Return [x, y] of the center of cell containing provided text 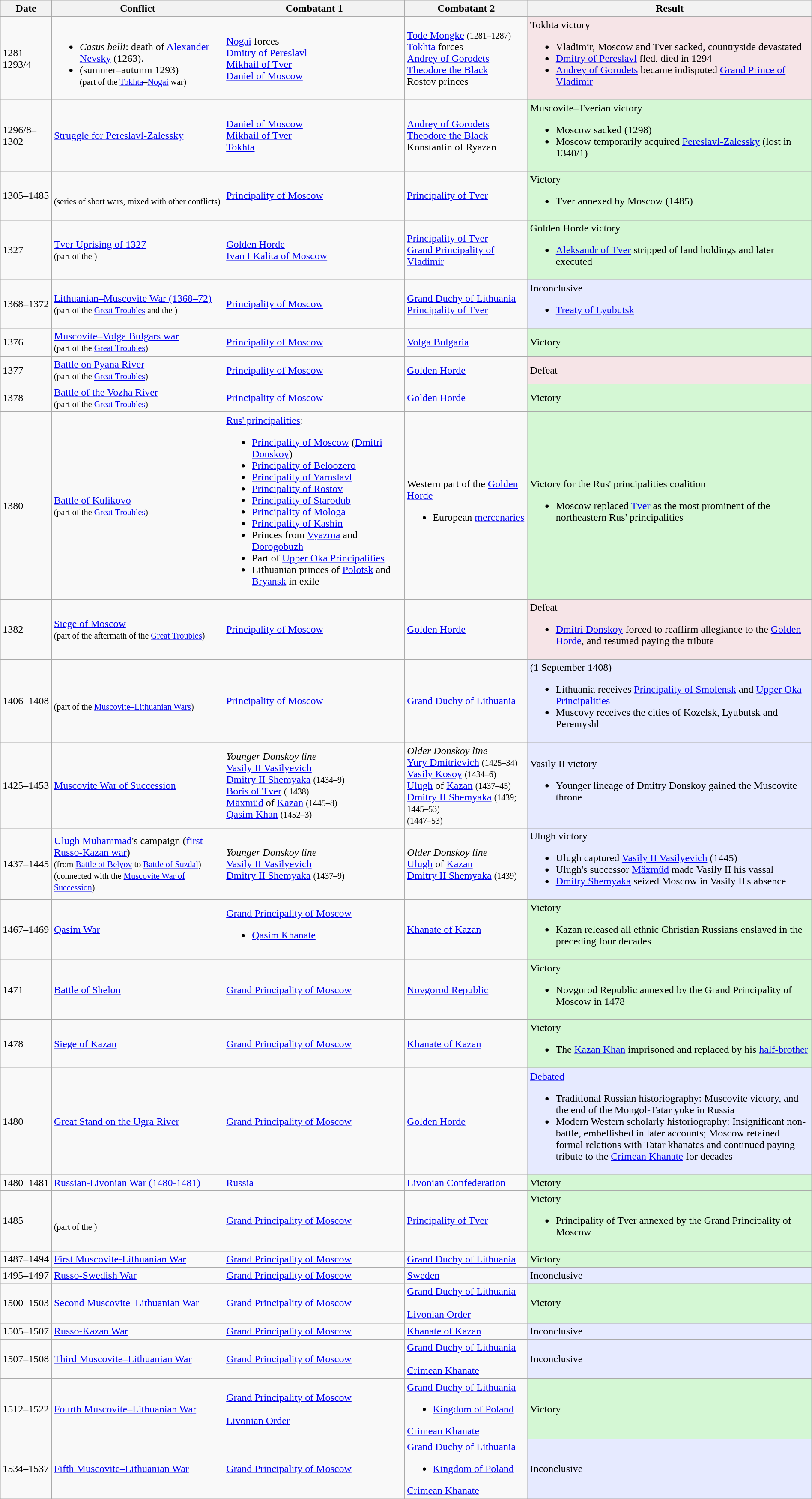
1368–1372 [26, 304]
(series of short wars, mixed with other conflicts) [137, 195]
Fourth Muscovite–Lithuanian War [137, 1409]
InconclusiveTreaty of Lyubutsk [670, 304]
DefeatDmitri Donskoy forced to reaffirm allegiance to the Golden Horde, and resumed paying the tribute [670, 629]
1380 [26, 506]
1485 [26, 1221]
Tver Uprising of 1327(part of the ) [137, 250]
Russo-Swedish War [137, 1275]
Muscovite–Tverian victoryMoscow sacked (1298)Moscow temporarily acquired Pereslavl-Zalessky (lost in 1340/1) [670, 135]
Date [26, 9]
1480–1481 [26, 1183]
(part of the ) [137, 1221]
Russia [314, 1183]
1437–1445 [26, 864]
1500–1503 [26, 1303]
Victory for the Rus' principalities coalitionMoscow replaced Tver as the most prominent of the northeastern Rus' principalities [670, 506]
(part of the Muscovite–Lithuanian Wars) [137, 701]
1495–1497 [26, 1275]
Siege of Kazan [137, 1044]
Vasily II victoryYounger lineage of Dmitry Donskoy gained the Muscovite throne [670, 785]
Combatant 2 [466, 9]
Defeat [670, 370]
1377 [26, 370]
Battle of Kulikovo(part of the Great Troubles) [137, 506]
Battle of the Vozha River(part of the Great Troubles) [137, 398]
1534–1537 [26, 1469]
Grand Duchy of LithuaniaPrincipality of Tver [466, 304]
Older Donskoy line Ulugh of Kazan Dmitry II Shemyaka (1439) [466, 864]
Younger Donskoy line Vasily II Vasilyevich Dmitry II Shemyaka (1434–9) Boris of Tver ( 1438) Mäxmüd of Kazan (1445–8)Qasim Khan (1452–3) [314, 785]
VictoryThe Kazan Khan imprisoned and replaced by his half-brother [670, 1044]
Great Stand on the Ugra River [137, 1121]
Struggle for Pereslavl-Zalessky [137, 135]
Conflict [137, 9]
1480 [26, 1121]
1281–1293/4 [26, 58]
VictoryPrincipality of Tver annexed by the Grand Principality of Moscow [670, 1221]
Grand Principality of MoscowQasim Khanate [314, 930]
Grand Principality of Moscow Livonian Order [314, 1409]
Russian-Livonian War (1480-1481) [137, 1183]
1296/8–1302 [26, 135]
1507–1508 [26, 1359]
Golden Horde Ivan I Kalita of Moscow [314, 250]
Fifth Muscovite–Lithuanian War [137, 1469]
Muscovite War of Succession [137, 785]
VictoryTver annexed by Moscow (1485) [670, 195]
Grand Duchy of Lithuania Crimean Khanate [466, 1359]
Casus belli: death of Alexander Nevsky (1263). (summer–autumn 1293)(part of the Tokhta–Nogai war) [137, 58]
First Muscovite-Lithuanian War [137, 1259]
1505–1507 [26, 1331]
Sweden [466, 1275]
1487–1494 [26, 1259]
Grand Duchy of Lithuania Livonian Order [466, 1303]
VictoryNovgorod Republic annexed by the Grand Principality of Moscow in 1478 [670, 990]
Lithuanian–Muscovite War (1368–72)(part of the Great Troubles and the ) [137, 304]
1478 [26, 1044]
Russo-Kazan War [137, 1331]
1406–1408 [26, 701]
Nogai forcesDmitry of Pereslavl Mikhail of TverDaniel of Moscow [314, 58]
Younger Donskoy line Vasily II Vasilyevich Dmitry II Shemyaka (1437–9) [314, 864]
Novgorod Republic [466, 990]
Livonian Confederation [466, 1183]
1378 [26, 398]
1471 [26, 990]
Andrey of Gorodets Theodore the BlackKonstantin of Ryazan [466, 135]
Battle of Shelon [137, 990]
Battle on Pyana River(part of the Great Troubles) [137, 370]
Ulugh Muhammad's campaign (first Russo-Kazan war)(from Battle of Belyov to Battle of Suzdal)(connected with the Muscovite War of Succession) [137, 864]
VictoryKazan released all ethnic Christian Russians enslaved in the preceding four decades [670, 930]
Muscovite–Volga Bulgars war(part of the Great Troubles) [137, 342]
1327 [26, 250]
Daniel of Moscow Mikhail of Tver Tokhta [314, 135]
Combatant 1 [314, 9]
Golden Horde victoryAleksandr of Tver stripped of land holdings and later executed [670, 250]
Siege of Moscow(part of the aftermath of the Great Troubles) [137, 629]
Second Muscovite–Lithuanian War [137, 1303]
1376 [26, 342]
1305–1485 [26, 195]
Older Donskoy line Yury Dmitrievich (1425–34) Vasily Kosoy (1434–6) Ulugh of Kazan (1437–45) Dmitry II Shemyaka (1439; 1445–53) (1447–53) [466, 785]
Qasim War [137, 930]
Western part of the Golden HordeEuropean mercenaries [466, 506]
1467–1469 [26, 930]
1512–1522 [26, 1409]
1382 [26, 629]
Volga Bulgaria [466, 342]
Tode Mongke (1281–1287) Tokhta forcesAndrey of Gorodets Theodore the BlackRostov princes [466, 58]
Result [670, 9]
1425–1453 [26, 785]
Third Muscovite–Lithuanian War [137, 1359]
Principality of Tver Grand Principality of Vladimir [466, 250]
